Identify which cell holds the provided text, then report its (X, Y) central coordinate. 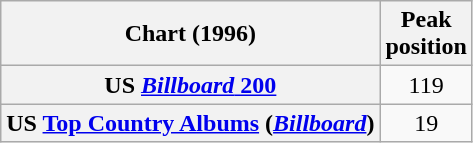
Chart (1996) (190, 34)
Peakposition (426, 34)
US Billboard 200 (190, 85)
US Top Country Albums (Billboard) (190, 123)
119 (426, 85)
19 (426, 123)
